Locate the cell with the specified text and output its [X, Y] center coordinate. 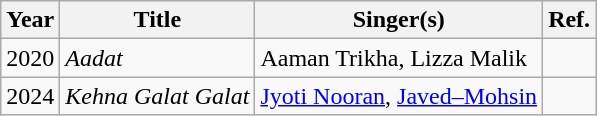
Year [30, 20]
Ref. [570, 20]
Kehna Galat Galat [158, 96]
Jyoti Nooran, Javed–Mohsin [399, 96]
Title [158, 20]
2024 [30, 96]
Aadat [158, 58]
2020 [30, 58]
Aaman Trikha, Lizza Malik [399, 58]
Singer(s) [399, 20]
